For the text-containing cell, return its midpoint in [x, y] coordinate format. 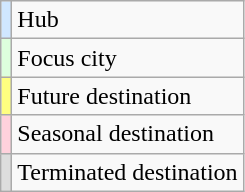
Hub [128, 20]
Seasonal destination [128, 134]
Terminated destination [128, 172]
Focus city [128, 58]
Future destination [128, 96]
